Search for the cell housing the specified text and yield its [X, Y] center coordinate. 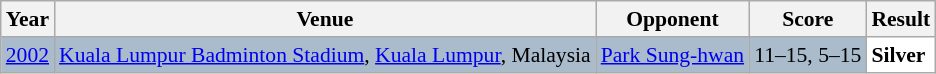
11–15, 5–15 [808, 55]
Score [808, 19]
Year [28, 19]
Silver [900, 55]
Venue [325, 19]
Opponent [672, 19]
Park Sung-hwan [672, 55]
2002 [28, 55]
Kuala Lumpur Badminton Stadium, Kuala Lumpur, Malaysia [325, 55]
Result [900, 19]
